Output the [X, Y] coordinate of the center of the cell containing the given text.  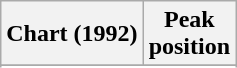
Chart (1992) [72, 34]
Peakposition [189, 34]
